Output the [X, Y] coordinate of the center of the cell containing the given text.  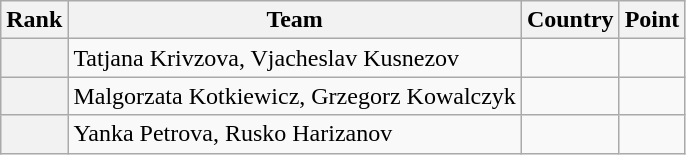
Team [295, 20]
Rank [34, 20]
Yanka Petrova, Rusko Harizanov [295, 134]
Country [570, 20]
Malgorzata Kotkiewicz, Grzegorz Kowalczyk [295, 96]
Tatjana Krivzova, Vjacheslav Kusnezov [295, 58]
Point [652, 20]
